Pinpoint the cell where the given text exists, returning its [x, y] midpoint coordinate. 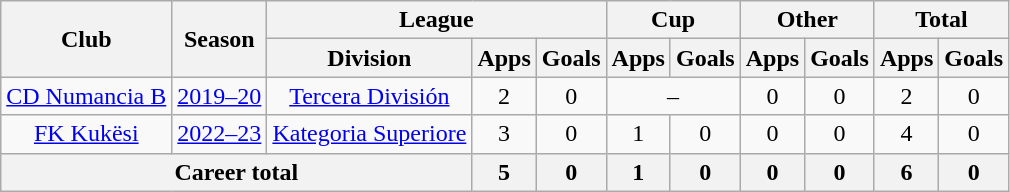
2019–20 [220, 96]
Division [370, 58]
Tercera División [370, 96]
Season [220, 39]
Other [807, 20]
Club [86, 39]
– [673, 96]
5 [504, 172]
Total [941, 20]
CD Numancia B [86, 96]
2022–23 [220, 134]
Career total [236, 172]
6 [906, 172]
Cup [673, 20]
FK Kukësi [86, 134]
Kategoria Superiore [370, 134]
3 [504, 134]
4 [906, 134]
League [436, 20]
